Provide the [x, y] coordinate of the cell's center where the given text is located.  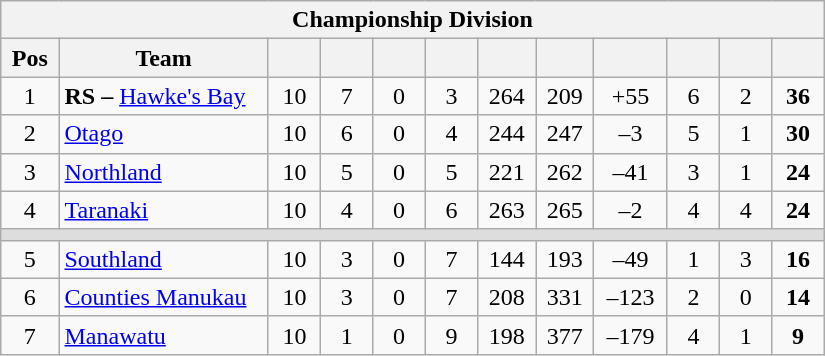
262 [565, 172]
–179 [630, 335]
208 [507, 297]
247 [565, 134]
–49 [630, 259]
209 [565, 96]
14 [798, 297]
Otago [164, 134]
Manawatu [164, 335]
377 [565, 335]
Northland [164, 172]
–41 [630, 172]
30 [798, 134]
Championship Division [413, 20]
198 [507, 335]
+55 [630, 96]
36 [798, 96]
–123 [630, 297]
331 [565, 297]
221 [507, 172]
–2 [630, 210]
16 [798, 259]
Pos [30, 58]
RS – Hawke's Bay [164, 96]
265 [565, 210]
Team [164, 58]
263 [507, 210]
Taranaki [164, 210]
Counties Manukau [164, 297]
193 [565, 259]
264 [507, 96]
244 [507, 134]
144 [507, 259]
–3 [630, 134]
Southland [164, 259]
